Determine the [X, Y] coordinate at the center of the cell enclosing the given text.  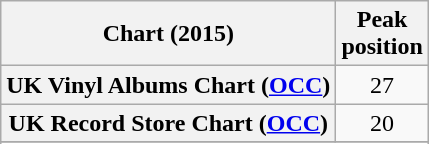
Chart (2015) [168, 34]
27 [382, 85]
UK Record Store Chart (OCC) [168, 123]
20 [382, 123]
UK Vinyl Albums Chart (OCC) [168, 85]
Peakposition [382, 34]
